Extract the (X, Y) coordinate from the center of the cell holding the provided text.  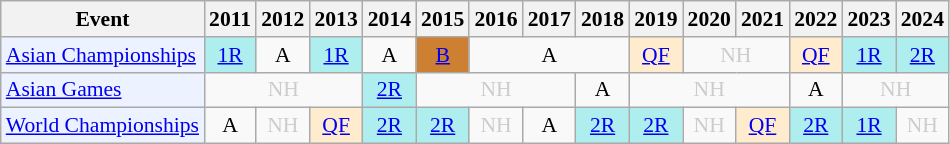
2014 (390, 19)
2012 (282, 19)
2019 (656, 19)
2013 (336, 19)
2018 (602, 19)
2020 (710, 19)
World Championships (102, 126)
Asian Championships (102, 55)
Event (102, 19)
B (442, 55)
2024 (922, 19)
2023 (868, 19)
2015 (442, 19)
2017 (550, 19)
2022 (816, 19)
2016 (496, 19)
Asian Games (102, 90)
2021 (762, 19)
2011 (230, 19)
